Scan for the cell matching the given text and deliver its [X, Y] coordinate at center. 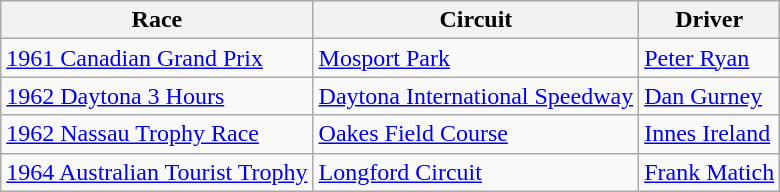
1961 Canadian Grand Prix [157, 58]
1962 Nassau Trophy Race [157, 134]
Peter Ryan [710, 58]
Circuit [476, 20]
Driver [710, 20]
Mosport Park [476, 58]
Oakes Field Course [476, 134]
Daytona International Speedway [476, 96]
1962 Daytona 3 Hours [157, 96]
Innes Ireland [710, 134]
Dan Gurney [710, 96]
1964 Australian Tourist Trophy [157, 172]
Frank Matich [710, 172]
Race [157, 20]
Longford Circuit [476, 172]
